Return [X, Y] of the center of cell containing provided text 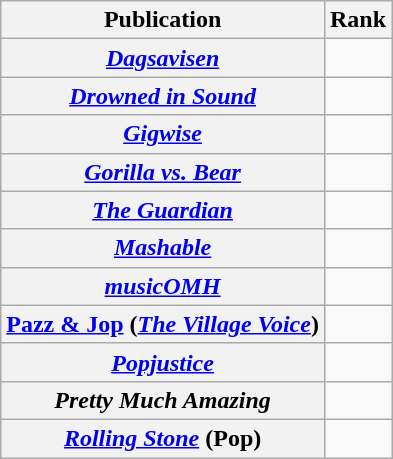
musicOMH [163, 286]
Rank [358, 20]
Popjustice [163, 362]
The Guardian [163, 210]
Gigwise [163, 134]
Dagsavisen [163, 58]
Mashable [163, 248]
Drowned in Sound [163, 96]
Publication [163, 20]
Rolling Stone (Pop) [163, 438]
Pazz & Jop (The Village Voice) [163, 324]
Gorilla vs. Bear [163, 172]
Pretty Much Amazing [163, 400]
